Find where the given text appears and provide that cell's center as [x, y] coordinate. 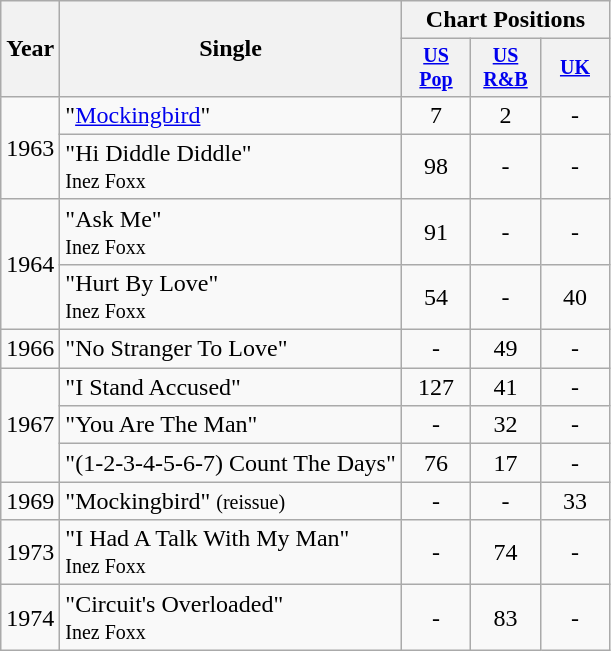
33 [574, 501]
"Mockingbird" [230, 115]
1963 [30, 148]
7 [436, 115]
98 [436, 166]
17 [506, 463]
2 [506, 115]
Chart Positions [505, 20]
1969 [30, 501]
"You Are The Man" [230, 425]
127 [436, 387]
41 [506, 387]
1964 [30, 264]
"Ask Me"Inez Foxx [230, 232]
1967 [30, 425]
Single [230, 49]
1973 [30, 552]
"(1-2-3-4-5-6-7) Count The Days" [230, 463]
91 [436, 232]
"Mockingbird" (reissue) [230, 501]
32 [506, 425]
1974 [30, 618]
"Hurt By Love"Inez Foxx [230, 296]
74 [506, 552]
40 [574, 296]
49 [506, 349]
"I Had A Talk With My Man"Inez Foxx [230, 552]
"I Stand Accused" [230, 387]
76 [436, 463]
Year [30, 49]
"Hi Diddle Diddle"Inez Foxx [230, 166]
"No Stranger To Love" [230, 349]
83 [506, 618]
1966 [30, 349]
USR&B [506, 68]
UK [574, 68]
US Pop [436, 68]
54 [436, 296]
"Circuit's Overloaded"Inez Foxx [230, 618]
